From the cell containing the given text, extract its center point as (x, y) coordinate. 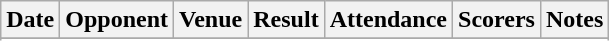
Notes (574, 20)
Result (286, 20)
Attendance (388, 20)
Date (30, 20)
Opponent (117, 20)
Venue (211, 20)
Scorers (497, 20)
